Locate the cell with the specified text and output its [x, y] center coordinate. 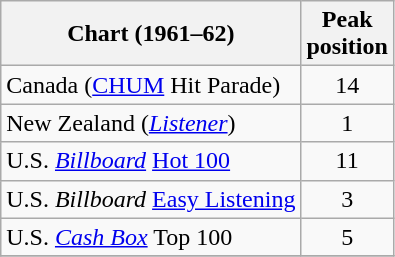
Peakposition [347, 34]
3 [347, 199]
Chart (1961–62) [151, 34]
1 [347, 123]
11 [347, 161]
U.S. Billboard Easy Listening [151, 199]
New Zealand (Listener) [151, 123]
14 [347, 85]
U.S. Billboard Hot 100 [151, 161]
U.S. Cash Box Top 100 [151, 237]
5 [347, 237]
Canada (CHUM Hit Parade) [151, 85]
